Return [x, y] of the center of cell containing provided text 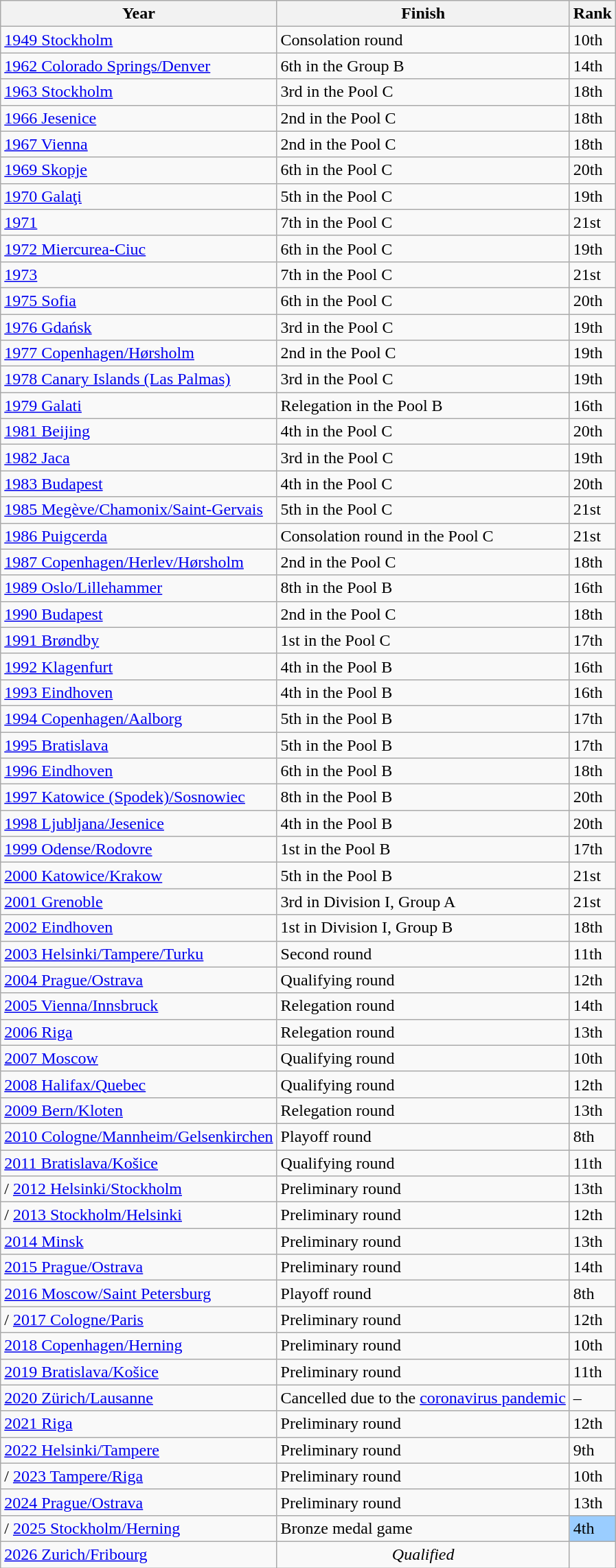
1962 Colorado Springs/Denver [139, 66]
1st in Division I, Group B [423, 928]
Year [139, 14]
Second round [423, 954]
1967 Vienna [139, 144]
1971 [139, 222]
3rd in Division I, Group A [423, 902]
Consolation round [423, 40]
1999 Odense/Rodovre [139, 850]
Consolation round in the Pool C [423, 536]
1983 Budapest [139, 484]
2020 Zürich/Lausanne [139, 1398]
2002 Eindhoven [139, 928]
Rank [592, 14]
/ 2023 Tampere/Riga [139, 1476]
/ 2012 Helsinki/Stockholm [139, 1189]
2010 Cologne/Mannheim/Gelsenkirchen [139, 1136]
1st in the Pool B [423, 850]
1995 Bratislava [139, 745]
1969 Skopje [139, 170]
1992 Klagenfurt [139, 666]
2001 Grenoble [139, 902]
1981 Beijing [139, 432]
Finish [423, 14]
1949 Stockholm [139, 40]
2007 Moscow [139, 1058]
2015 Prague/Ostrava [139, 1267]
4th [592, 1528]
1976 Gdańsk [139, 327]
1998 Ljubljana/Jesenice [139, 823]
2016 Moscow/Saint Petersburg [139, 1294]
Relegation in the Pool B [423, 406]
2026 Zurich/Fribourg [139, 1554]
1991 Brøndby [139, 640]
2021 Riga [139, 1424]
Qualified [423, 1554]
1989 Oslo/Lillehammer [139, 588]
/ 2013 Stockholm/Helsinki [139, 1215]
Bronze medal game [423, 1528]
2024 Prague/Ostrava [139, 1502]
2018 Copenhagen/Herning [139, 1346]
2009 Bern/Kloten [139, 1110]
1982 Jaca [139, 458]
/ 2017 Cologne/Paris [139, 1320]
1987 Copenhagen/Herlev/Hørsholm [139, 562]
2006 Riga [139, 1032]
1975 Sofia [139, 301]
2005 Vienna/Innsbruck [139, 1006]
1990 Budapest [139, 614]
1978 Canary Islands (Las Palmas) [139, 379]
2014 Minsk [139, 1241]
1986 Puigcerda [139, 536]
1966 Jesenice [139, 118]
2000 Katowice/Krakow [139, 876]
2004 Prague/Ostrava [139, 980]
2008 Halifax/Quebec [139, 1084]
1977 Copenhagen/Hørsholm [139, 353]
6th in the Group B [423, 66]
1994 Copenhagen/Aalborg [139, 718]
1963 Stockholm [139, 92]
1973 [139, 274]
1997 Katowice (Spodek)/Sosnowiec [139, 797]
1985 Megève/Chamonix/Saint-Gervais [139, 510]
2022 Helsinki/Tampere [139, 1450]
2003 Helsinki/Tampere/Turku [139, 954]
1970 Galaţi [139, 196]
1993 Eindhoven [139, 692]
– [592, 1398]
1972 Miercurea-Ciuc [139, 248]
1979 Galati [139, 406]
Cancelled due to the coronavirus pandemic [423, 1398]
9th [592, 1450]
/ 2025 Stockholm/Herning [139, 1528]
6th in the Pool B [423, 771]
2011 Bratislava/Košice [139, 1163]
2019 Bratislava/Košice [139, 1372]
1996 Eindhoven [139, 771]
1st in the Pool C [423, 640]
